Output the (x, y) coordinate of the center of the cell containing the given text.  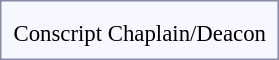
Conscript Chaplain/Deacon (140, 33)
